Detect which cell encompasses the target text, then output its [X, Y] center coordinate. 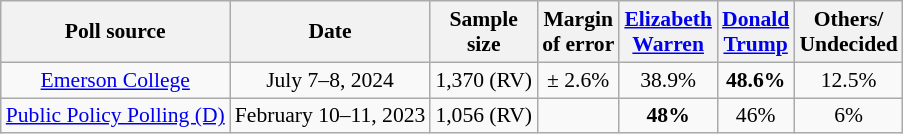
Date [330, 32]
Marginof error [578, 32]
Emerson College [116, 80]
Poll source [116, 32]
Others/Undecided [848, 32]
July 7–8, 2024 [330, 80]
± 2.6% [578, 80]
48.6% [756, 80]
Public Policy Polling (D) [116, 116]
6% [848, 116]
Samplesize [484, 32]
DonaldTrump [756, 32]
12.5% [848, 80]
48% [668, 116]
ElizabethWarren [668, 32]
1,370 (RV) [484, 80]
1,056 (RV) [484, 116]
38.9% [668, 80]
46% [756, 116]
February 10–11, 2023 [330, 116]
